Search for the cell housing the specified text and yield its (X, Y) center coordinate. 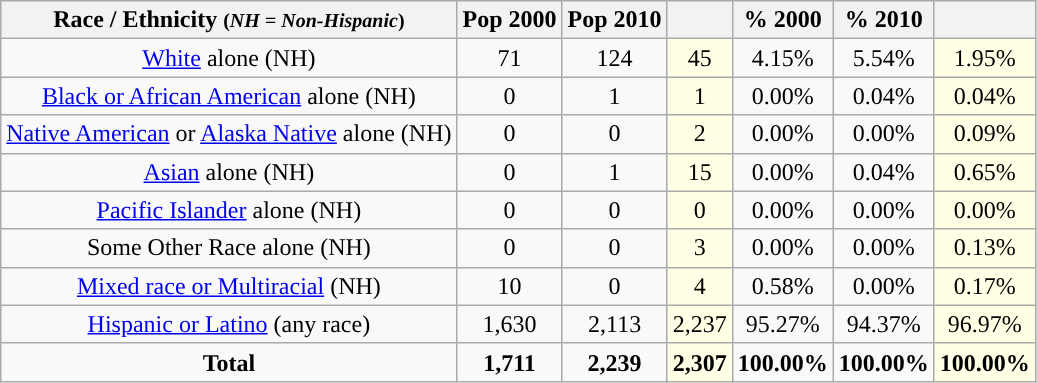
Hispanic or Latino (any race) (229, 324)
0.58% (782, 286)
94.37% (884, 324)
Some Other Race alone (NH) (229, 248)
2,237 (700, 324)
2,307 (700, 362)
45 (700, 58)
1,711 (510, 362)
2 (700, 134)
0.17% (984, 286)
2,239 (614, 362)
95.27% (782, 324)
% 2000 (782, 20)
1,630 (510, 324)
4 (700, 286)
Mixed race or Multiracial (NH) (229, 286)
0.13% (984, 248)
Pacific Islander alone (NH) (229, 210)
Asian alone (NH) (229, 172)
Total (229, 362)
0.09% (984, 134)
96.97% (984, 324)
White alone (NH) (229, 58)
Native American or Alaska Native alone (NH) (229, 134)
5.54% (884, 58)
2,113 (614, 324)
Black or African American alone (NH) (229, 96)
71 (510, 58)
% 2010 (884, 20)
10 (510, 286)
15 (700, 172)
1.95% (984, 58)
0.65% (984, 172)
Pop 2010 (614, 20)
3 (700, 248)
124 (614, 58)
Pop 2000 (510, 20)
Race / Ethnicity (NH = Non-Hispanic) (229, 20)
4.15% (782, 58)
